Scan for the cell matching the given text and deliver its [x, y] coordinate at center. 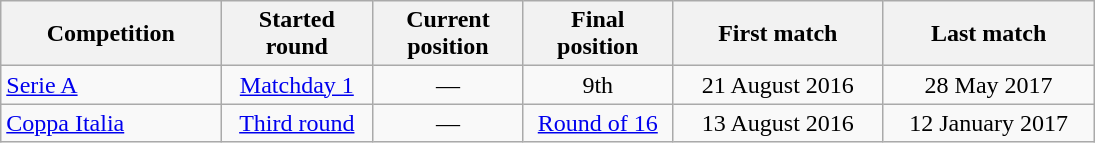
13 August 2016 [778, 123]
21 August 2016 [778, 85]
9th [598, 85]
12 January 2017 [988, 123]
Last match [988, 34]
Started round [297, 34]
Third round [297, 123]
28 May 2017 [988, 85]
Serie A [111, 85]
First match [778, 34]
Competition [111, 34]
Matchday 1 [297, 85]
Coppa Italia [111, 123]
Final position [598, 34]
Current position [448, 34]
Round of 16 [598, 123]
